Provide the [X, Y] coordinate of the cell's center where the given text is located.  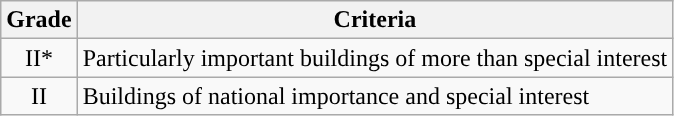
Buildings of national importance and special interest [375, 96]
II [39, 96]
II* [39, 58]
Criteria [375, 20]
Particularly important buildings of more than special interest [375, 58]
Grade [39, 20]
